Capture the cell that displays the provided text and extract its [X, Y] central coordinate. 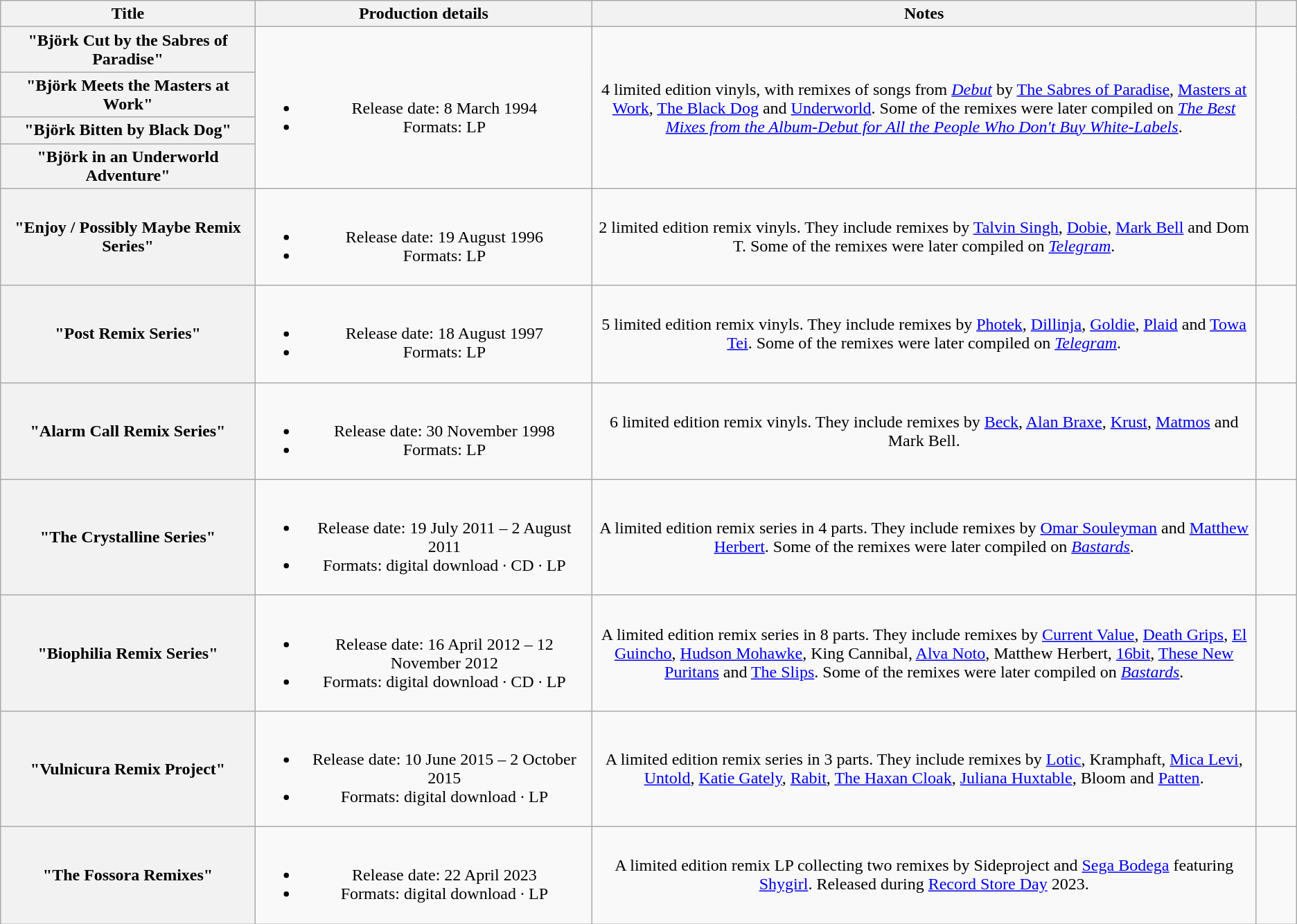
"The Crystalline Series" [128, 537]
Release date: 19 July 2011 – 2 August 2011Formats: digital download · CD · LP [423, 537]
"Alarm Call Remix Series" [128, 431]
"Biophilia Remix Series" [128, 652]
"The Fossora Remixes" [128, 875]
6 limited edition remix vinyls. They include remixes by Beck, Alan Braxe, Krust, Matmos and Mark Bell. [924, 431]
Release date: 19 August 1996Formats: LP [423, 237]
"Björk Bitten by Black Dog" [128, 130]
A limited edition remix LP collecting two remixes by Sideproject and Sega Bodega featuring Shygirl. Released during Record Store Day 2023. [924, 875]
Release date: 10 June 2015 – 2 October 2015Formats: digital download · LP [423, 769]
"Vulnicura Remix Project" [128, 769]
Release date: 30 November 1998Formats: LP [423, 431]
Release date: 22 April 2023Formats: digital download · LP [423, 875]
Release date: 8 March 1994Formats: LP [423, 108]
Title [128, 14]
Release date: 16 April 2012 – 12 November 2012Formats: digital download · CD · LP [423, 652]
"Björk Meets the Masters at Work" [128, 94]
"Björk in an Underworld Adventure" [128, 166]
Release date: 18 August 1997Formats: LP [423, 334]
Production details [423, 14]
Notes [924, 14]
"Björk Cut by the Sabres of Paradise" [128, 50]
"Post Remix Series" [128, 334]
"Enjoy / Possibly Maybe Remix Series" [128, 237]
